Find where the given text appears and provide that cell's center as [x, y] coordinate. 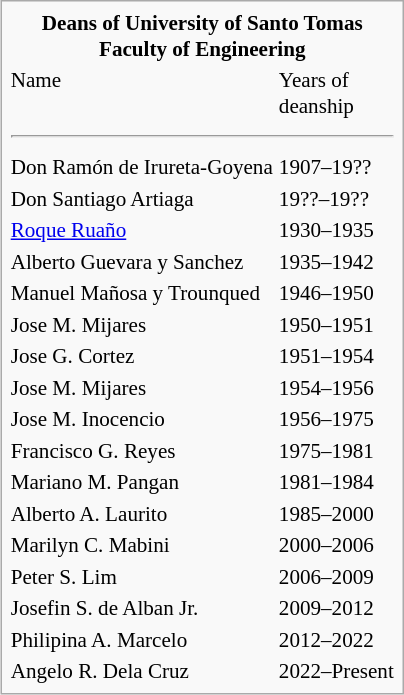
Francisco G. Reyes [142, 450]
19??–19?? [336, 198]
Name [142, 93]
1950–1951 [336, 324]
Philipina A. Marcelo [142, 639]
1930–1935 [336, 230]
Mariano M. Pangan [142, 482]
1956–1975 [336, 419]
Don Ramón de Irureta-Goyena [142, 167]
1981–1984 [336, 482]
Years ofdeanship [336, 93]
1985–2000 [336, 513]
Manuel Mañosa y Trounqued [142, 293]
1907–19?? [336, 167]
2000–2006 [336, 545]
Angelo R. Dela Cruz [142, 671]
Roque Ruaño [142, 230]
1946–1950 [336, 293]
Alberto Guevara y Sanchez [142, 261]
Alberto A. Laurito [142, 513]
Jose M. Inocencio [142, 419]
Deans of University of Santo TomasFaculty of Engineering [202, 36]
Peter S. Lim [142, 576]
Marilyn C. Mabini [142, 545]
1951–1954 [336, 356]
Jose G. Cortez [142, 356]
1954–1956 [336, 387]
1935–1942 [336, 261]
2022–Present [336, 671]
Josefin S. de Alban Jr. [142, 608]
2006–2009 [336, 576]
2009–2012 [336, 608]
2012–2022 [336, 639]
Don Santiago Artiaga [142, 198]
1975–1981 [336, 450]
